Capture the cell that displays the provided text and extract its (x, y) central coordinate. 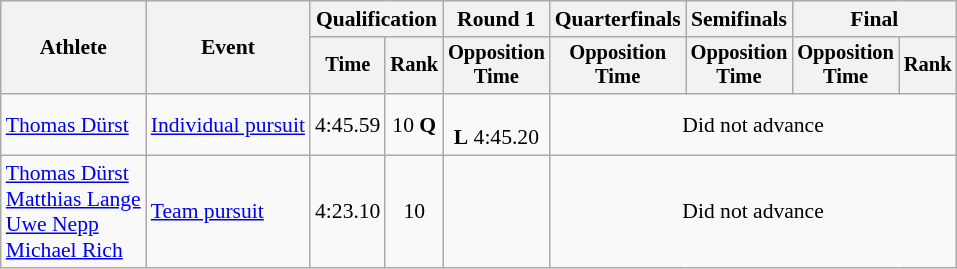
4:23.10 (348, 212)
L 4:45.20 (496, 124)
Individual pursuit (228, 124)
10 (414, 212)
Team pursuit (228, 212)
Final (874, 19)
Thomas DürstMatthias LangeUwe NeppMichael Rich (74, 212)
Qualification (376, 19)
10 Q (414, 124)
Semifinals (740, 19)
Event (228, 48)
Athlete (74, 48)
Time (348, 66)
Thomas Dürst (74, 124)
4:45.59 (348, 124)
Round 1 (496, 19)
Quarterfinals (618, 19)
